Scan for the cell matching the given text and deliver its [X, Y] coordinate at center. 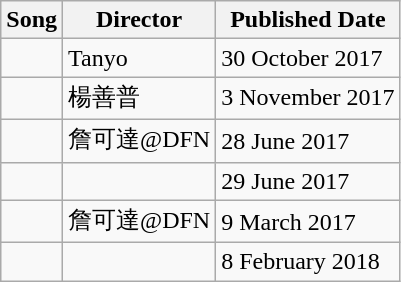
9 March 2017 [308, 222]
29 June 2017 [308, 181]
8 February 2018 [308, 262]
楊善普 [140, 98]
Published Date [308, 20]
30 October 2017 [308, 58]
Tanyo [140, 58]
3 November 2017 [308, 98]
28 June 2017 [308, 140]
Director [140, 20]
Song [32, 20]
